Extract the [x, y] coordinate from the center of the cell holding the provided text.  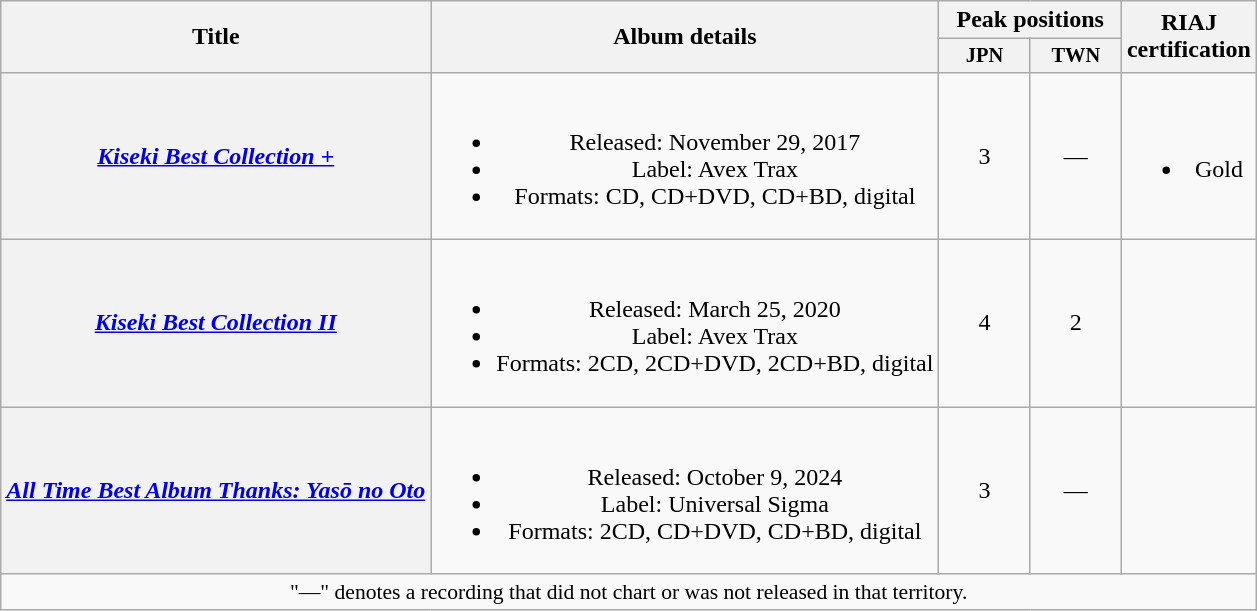
Kiseki Best Collection + [216, 156]
Released: October 9, 2024Label: Universal SigmaFormats: 2CD, CD+DVD, CD+BD, digital [685, 490]
2 [1076, 324]
Released: November 29, 2017Label: Avex TraxFormats: CD, CD+DVD, CD+BD, digital [685, 156]
TWN [1076, 56]
Album details [685, 37]
JPN [984, 56]
Peak positions [1030, 20]
Gold [1188, 156]
RIAJcertification [1188, 37]
Kiseki Best Collection II [216, 324]
Title [216, 37]
"—" denotes a recording that did not chart or was not released in that territory. [629, 592]
4 [984, 324]
Released: March 25, 2020Label: Avex TraxFormats: 2CD, 2CD+DVD, 2CD+BD, digital [685, 324]
All Time Best Album Thanks: Yasō no Oto [216, 490]
